Search for the cell housing the specified text and yield its (x, y) center coordinate. 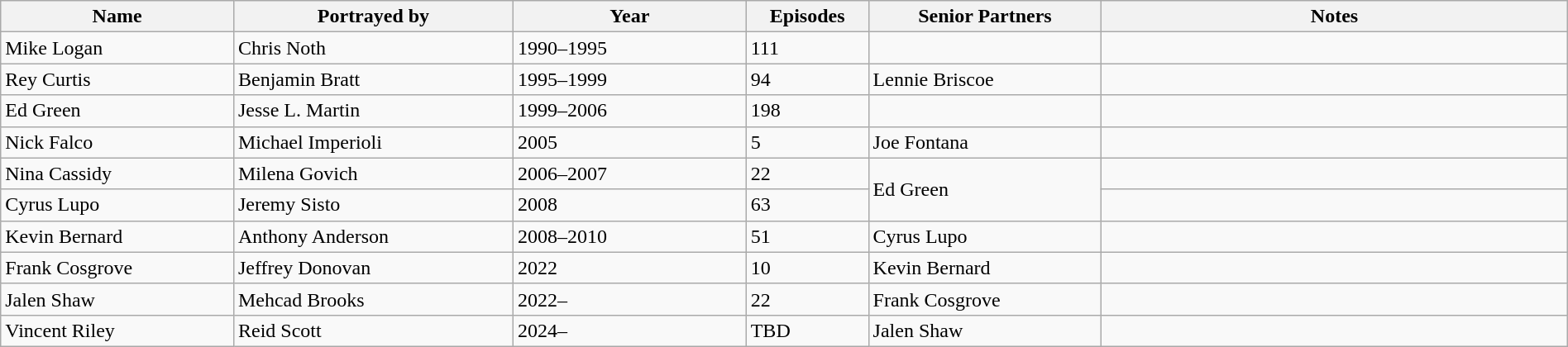
94 (807, 79)
2005 (629, 142)
Michael Imperioli (373, 142)
Mehcad Brooks (373, 299)
Jeffrey Donovan (373, 268)
Rey Curtis (117, 79)
Notes (1335, 17)
Milena Govich (373, 173)
Jeremy Sisto (373, 205)
Lennie Briscoe (985, 79)
Reid Scott (373, 330)
Jesse L. Martin (373, 111)
111 (807, 48)
51 (807, 236)
2022– (629, 299)
Year (629, 17)
1995–1999 (629, 79)
Episodes (807, 17)
Senior Partners (985, 17)
Portrayed by (373, 17)
Benjamin Bratt (373, 79)
2024– (629, 330)
2006–2007 (629, 173)
Mike Logan (117, 48)
2008–2010 (629, 236)
1990–1995 (629, 48)
5 (807, 142)
Name (117, 17)
Joe Fontana (985, 142)
TBD (807, 330)
10 (807, 268)
63 (807, 205)
Anthony Anderson (373, 236)
Chris Noth (373, 48)
Vincent Riley (117, 330)
2008 (629, 205)
2022 (629, 268)
198 (807, 111)
Nina Cassidy (117, 173)
Nick Falco (117, 142)
1999–2006 (629, 111)
